Scan for the cell matching the given text and deliver its (x, y) coordinate at center. 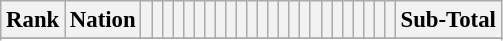
Sub-Total (448, 20)
Nation (103, 20)
Rank (33, 20)
